Scan for the cell matching the given text and deliver its (x, y) coordinate at center. 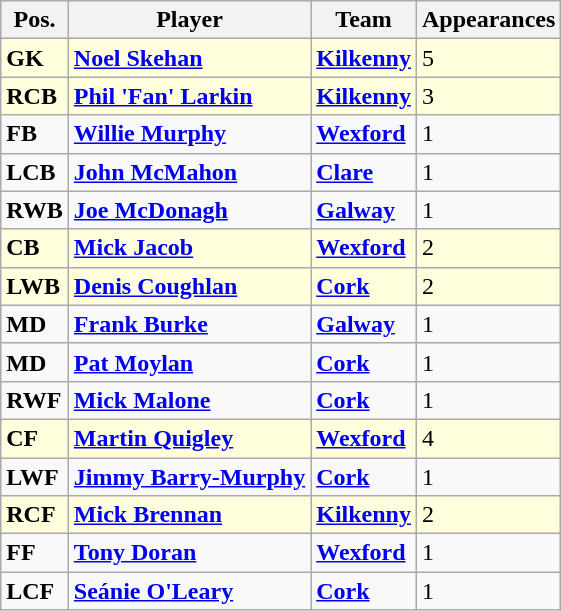
Pat Moylan (189, 362)
Denis Coughlan (189, 286)
LCF (35, 591)
Clare (364, 172)
Noel Skehan (189, 58)
4 (488, 438)
Team (364, 20)
LCB (35, 172)
FF (35, 553)
3 (488, 96)
Martin Quigley (189, 438)
Willie Murphy (189, 134)
LWF (35, 477)
RCF (35, 515)
Joe McDonagh (189, 210)
Phil 'Fan' Larkin (189, 96)
RCB (35, 96)
5 (488, 58)
Tony Doran (189, 553)
LWB (35, 286)
Appearances (488, 20)
RWB (35, 210)
Player (189, 20)
Mick Malone (189, 400)
Pos. (35, 20)
FB (35, 134)
John McMahon (189, 172)
Mick Jacob (189, 248)
Mick Brennan (189, 515)
CB (35, 248)
Frank Burke (189, 324)
RWF (35, 400)
CF (35, 438)
Seánie O'Leary (189, 591)
Jimmy Barry-Murphy (189, 477)
GK (35, 58)
